Search for the cell housing the specified text and yield its [x, y] center coordinate. 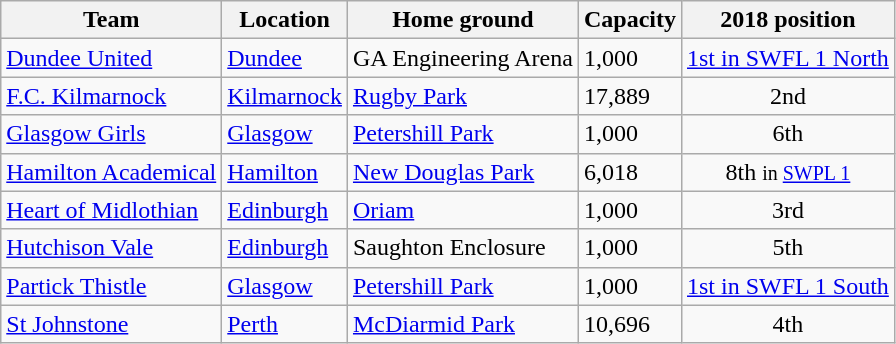
1st in SWFL 1 South [788, 286]
1st in SWFL 1 North [788, 58]
17,889 [630, 96]
GA Engineering Arena [462, 58]
Saughton Enclosure [462, 248]
Dundee United [112, 58]
Home ground [462, 20]
Hamilton [285, 172]
Perth [285, 324]
F.C. Kilmarnock [112, 96]
McDiarmid Park [462, 324]
6th [788, 134]
Oriam [462, 210]
Heart of Midlothian [112, 210]
Location [285, 20]
2nd [788, 96]
Glasgow Girls [112, 134]
4th [788, 324]
New Douglas Park [462, 172]
Capacity [630, 20]
Partick Thistle [112, 286]
8th in SWPL 1 [788, 172]
Hamilton Academical [112, 172]
Kilmarnock [285, 96]
5th [788, 248]
2018 position [788, 20]
Team [112, 20]
Dundee [285, 58]
Rugby Park [462, 96]
3rd [788, 210]
St Johnstone [112, 324]
6,018 [630, 172]
10,696 [630, 324]
Hutchison Vale [112, 248]
